Scan for the cell matching the given text and deliver its [x, y] coordinate at center. 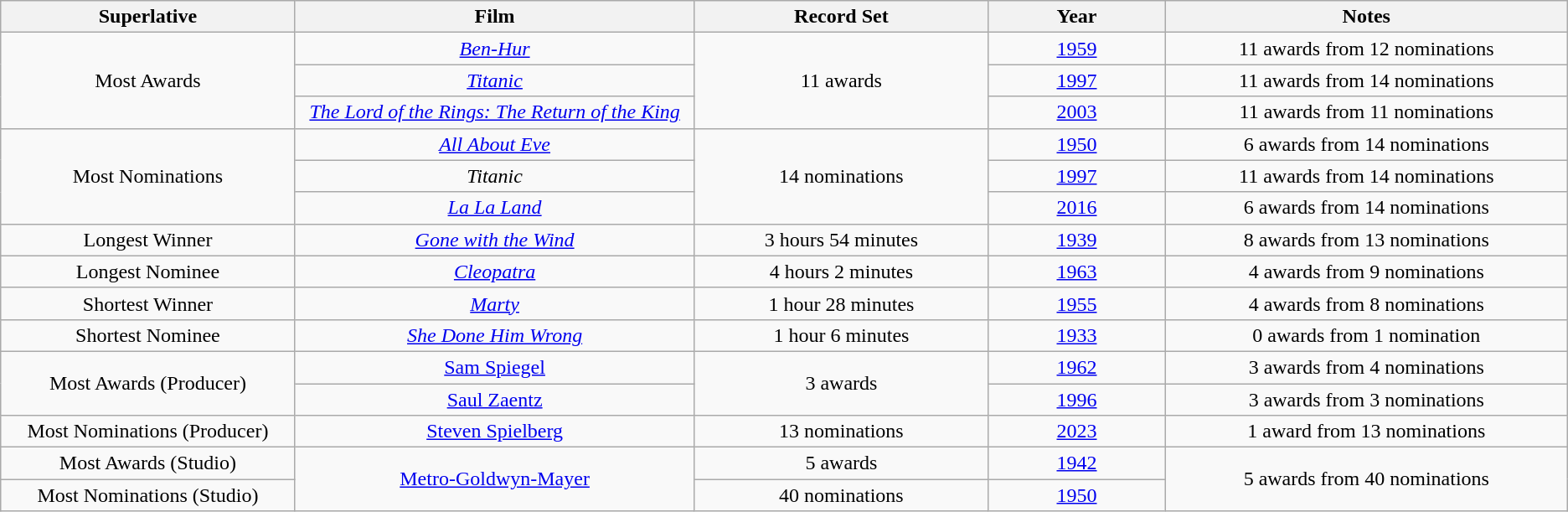
1959 [1077, 49]
4 awards from 9 nominations [1366, 272]
Record Set [841, 17]
11 awards [841, 80]
1996 [1077, 400]
5 awards from 40 nominations [1366, 479]
2016 [1077, 208]
All About Eve [494, 144]
Marty [494, 303]
Notes [1366, 17]
4 awards from 8 nominations [1366, 303]
Longest Winner [147, 240]
2003 [1077, 112]
Steven Spielberg [494, 432]
14 nominations [841, 176]
11 awards from 11 nominations [1366, 112]
2023 [1077, 432]
13 nominations [841, 432]
Saul Zaentz [494, 400]
Most Awards [147, 80]
1939 [1077, 240]
Year [1077, 17]
3 awards from 3 nominations [1366, 400]
Cleopatra [494, 272]
Shortest Nominee [147, 335]
Longest Nominee [147, 272]
1963 [1077, 272]
La La Land [494, 208]
Superlative [147, 17]
She Done Him Wrong [494, 335]
1 hour 28 minutes [841, 303]
1933 [1077, 335]
Sam Spiegel [494, 367]
Most Nominations (Studio) [147, 495]
Most Nominations (Producer) [147, 432]
3 awards from 4 nominations [1366, 367]
1955 [1077, 303]
The Lord of the Rings: The Return of the King [494, 112]
3 hours 54 minutes [841, 240]
1962 [1077, 367]
4 hours 2 minutes [841, 272]
8 awards from 13 nominations [1366, 240]
Gone with the Wind [494, 240]
5 awards [841, 463]
Film [494, 17]
1942 [1077, 463]
1 hour 6 minutes [841, 335]
3 awards [841, 383]
0 awards from 1 nomination [1366, 335]
Ben-Hur [494, 49]
11 awards from 12 nominations [1366, 49]
1 award from 13 nominations [1366, 432]
Metro-Goldwyn-Mayer [494, 479]
Most Nominations [147, 176]
Most Awards (Producer) [147, 383]
Shortest Winner [147, 303]
Most Awards (Studio) [147, 463]
40 nominations [841, 495]
